From the cell containing the given text, extract its center point as [X, Y] coordinate. 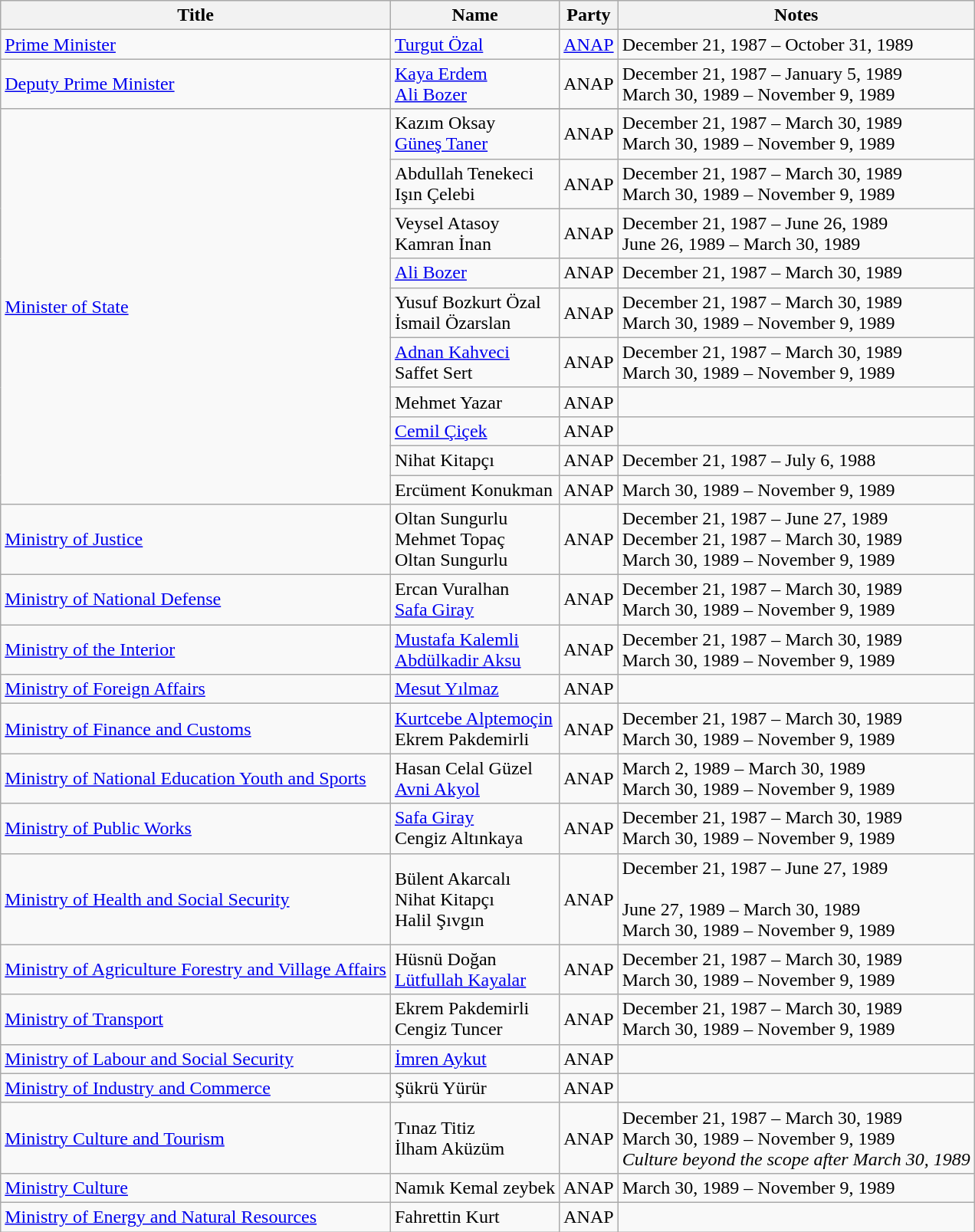
Hüsnü DoğanLütfullah Kayalar [474, 969]
Kaya Erdem Ali Bozer [474, 84]
Safa GirayCengiz Altınkaya [474, 828]
Ministry of Public Works [196, 828]
Hasan Celal GüzelAvni Akyol [474, 779]
Ministry of Transport [196, 1020]
Ministry of Foreign Affairs [196, 689]
Tınaz Titizİlham Aküzüm [474, 1138]
Ministry Culture [196, 1188]
December 21, 1987 – July 6, 1988 [796, 460]
December 21, 1987 – October 31, 1989 [796, 44]
Adnan KahveciSaffet Sert [474, 362]
Ministry of National Defense [196, 600]
Bülent AkarcalıNihat KitapçıHalil Şıvgın [474, 899]
March 2, 1989 – March 30, 1989March 30, 1989 – November 9, 1989 [796, 779]
Veysel AtasoyKamran İnan [474, 233]
Title [196, 15]
December 21, 1987 – June 26, 1989June 26, 1989 – March 30, 1989 [796, 233]
December 21, 1987 – March 30, 1989March 30, 1989 – November 9, 1989Culture beyond the scope after March 30, 1989 [796, 1138]
Ercan VuralhanSafa Giray [474, 600]
Cemil Çiçek [474, 431]
Ministry Culture and Tourism [196, 1138]
Nihat Kitapçı [474, 460]
Notes [796, 15]
Şükrü Yürür [474, 1088]
Ministry of National Education Youth and Sports [196, 779]
Name [474, 15]
Yusuf Bozkurt Özalİsmail Özarslan [474, 313]
Ministry of Health and Social Security [196, 899]
Abdullah TenekeciIşın Çelebi [474, 184]
Mustafa KalemliAbdülkadir Aksu [474, 650]
December 21, 1987 – March 30, 1989 [796, 273]
December 21, 1987 – June 27, 1989December 21, 1987 – March 30, 1989 March 30, 1989 – November 9, 1989 [796, 540]
December 21, 1987 – June 27, 1989June 27, 1989 – March 30, 1989March 30, 1989 – November 9, 1989 [796, 899]
İmren Aykut [474, 1059]
December 21, 1987 – January 5, 1989March 30, 1989 – November 9, 1989 [796, 84]
Turgut Özal [474, 44]
Kurtcebe AlptemoçinEkrem Pakdemirli [474, 728]
Minister of State [196, 307]
Mehmet Yazar [474, 402]
Ministry of Agriculture Forestry and Village Affairs [196, 969]
Ercüment Konukman [474, 490]
Ali Bozer [474, 273]
Ministry of Finance and Customs [196, 728]
Ministry of Justice [196, 540]
Oltan SungurluMehmet TopaçOltan Sungurlu [474, 540]
Fahrettin Kurt [474, 1217]
Prime Minister [196, 44]
Ekrem PakdemirliCengiz Tuncer [474, 1020]
Ministry of Labour and Social Security [196, 1059]
Namık Kemal zeybek [474, 1188]
Ministry of Energy and Natural Resources [196, 1217]
Kazım OksayGüneş Taner [474, 133]
Ministry of the Interior [196, 650]
Ministry of Industry and Commerce [196, 1088]
Party [589, 15]
Deputy Prime Minister [196, 84]
Mesut Yılmaz [474, 689]
